Locate the cell with the specified text and output its (X, Y) center coordinate. 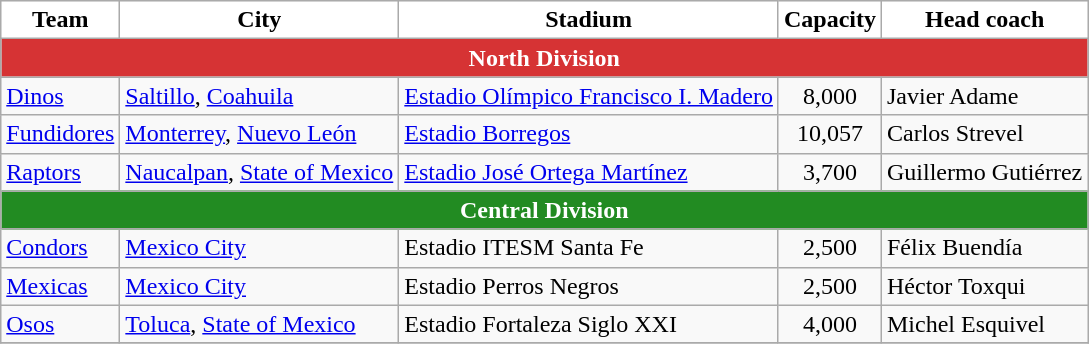
Condors (60, 248)
City (260, 20)
North Division (544, 58)
Estadio José Ortega Martínez (589, 172)
Head coach (984, 20)
Osos (60, 324)
Estadio Perros Negros (589, 286)
Félix Buendía (984, 248)
Estadio Fortaleza Siglo XXI (589, 324)
Mexicas (60, 286)
Carlos Strevel (984, 134)
Central Division (544, 210)
Estadio Borregos (589, 134)
Toluca, State of Mexico (260, 324)
4,000 (830, 324)
Raptors (60, 172)
10,057 (830, 134)
Michel Esquivel (984, 324)
Naucalpan, State of Mexico (260, 172)
8,000 (830, 96)
Estadio ITESM Santa Fe (589, 248)
3,700 (830, 172)
Capacity (830, 20)
Javier Adame (984, 96)
Team (60, 20)
Saltillo, Coahuila (260, 96)
Stadium (589, 20)
Guillermo Gutiérrez (984, 172)
Estadio Olímpico Francisco I. Madero (589, 96)
Héctor Toxqui (984, 286)
Dinos (60, 96)
Fundidores (60, 134)
Monterrey, Nuevo León (260, 134)
